From the cell containing the given text, extract its center point as (X, Y) coordinate. 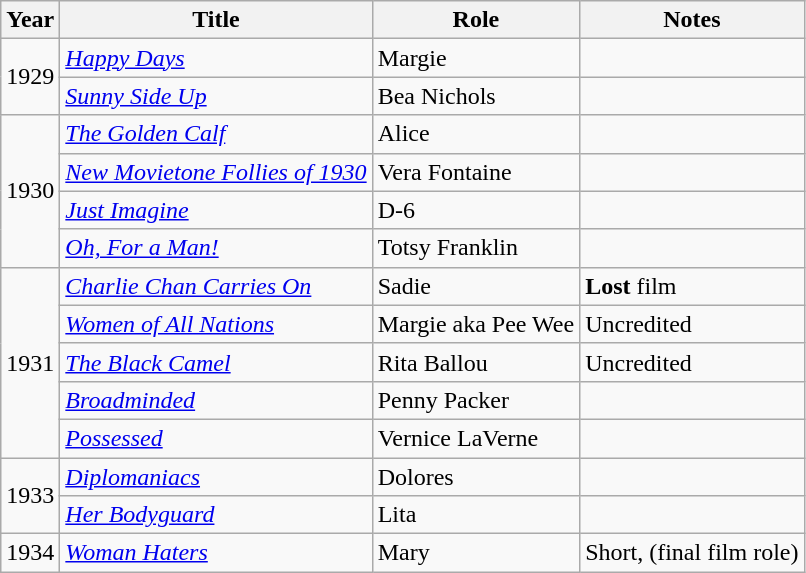
Bea Nichols (476, 96)
Margie (476, 58)
New Movietone Follies of 1930 (216, 172)
Role (476, 20)
Short, (final film role) (692, 553)
Notes (692, 20)
Mary (476, 553)
Lita (476, 515)
Woman Haters (216, 553)
1933 (30, 496)
Charlie Chan Carries On (216, 286)
Her Bodyguard (216, 515)
Women of All Nations (216, 324)
1929 (30, 77)
D-6 (476, 210)
Totsy Franklin (476, 248)
Dolores (476, 477)
1930 (30, 191)
Alice (476, 134)
Penny Packer (476, 400)
Broadminded (216, 400)
Just Imagine (216, 210)
Year (30, 20)
Title (216, 20)
The Golden Calf (216, 134)
Lost film (692, 286)
Sadie (476, 286)
Oh, For a Man! (216, 248)
The Black Camel (216, 362)
Vernice LaVerne (476, 438)
Diplomaniacs (216, 477)
Possessed (216, 438)
Rita Ballou (476, 362)
1931 (30, 362)
Happy Days (216, 58)
Sunny Side Up (216, 96)
Margie aka Pee Wee (476, 324)
1934 (30, 553)
Vera Fontaine (476, 172)
